Find where the given text appears and provide that cell's center as [x, y] coordinate. 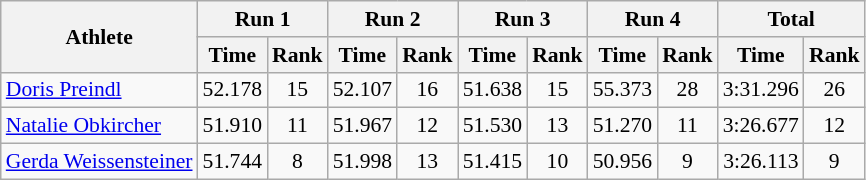
Gerda Weissensteiner [100, 162]
Total [792, 19]
Run 4 [653, 19]
Run 3 [523, 19]
26 [834, 90]
Doris Preindl [100, 90]
16 [428, 90]
51.998 [362, 162]
51.530 [492, 126]
51.910 [232, 126]
3:26.113 [761, 162]
52.107 [362, 90]
Run 1 [263, 19]
Natalie Obkircher [100, 126]
3:31.296 [761, 90]
3:26.677 [761, 126]
52.178 [232, 90]
51.270 [622, 126]
51.967 [362, 126]
Run 2 [393, 19]
8 [298, 162]
51.415 [492, 162]
51.744 [232, 162]
10 [558, 162]
55.373 [622, 90]
28 [688, 90]
50.956 [622, 162]
51.638 [492, 90]
Athlete [100, 36]
